Pinpoint the cell where the given text exists, returning its (X, Y) midpoint coordinate. 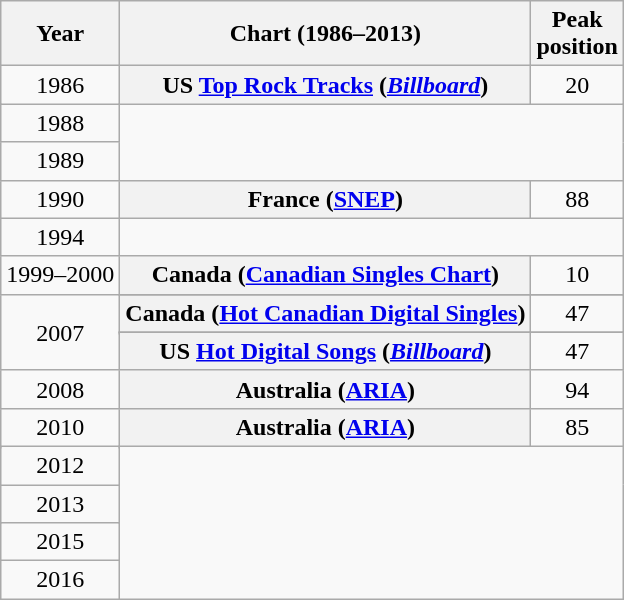
2015 (60, 542)
2016 (60, 580)
1989 (60, 161)
94 (577, 389)
Chart (1986–2013) (326, 34)
85 (577, 427)
1988 (60, 123)
20 (577, 85)
2008 (60, 389)
1990 (60, 199)
1994 (60, 237)
US Hot Digital Songs (Billboard) (326, 351)
Canada (Hot Canadian Digital Singles) (326, 313)
2012 (60, 465)
1986 (60, 85)
10 (577, 275)
France (SNEP) (326, 199)
2007 (60, 332)
2010 (60, 427)
1999–2000 (60, 275)
2013 (60, 503)
88 (577, 199)
Peakposition (577, 34)
US Top Rock Tracks (Billboard) (326, 85)
Canada (Canadian Singles Chart) (326, 275)
Year (60, 34)
